Return (X, Y) of the center of cell containing provided text 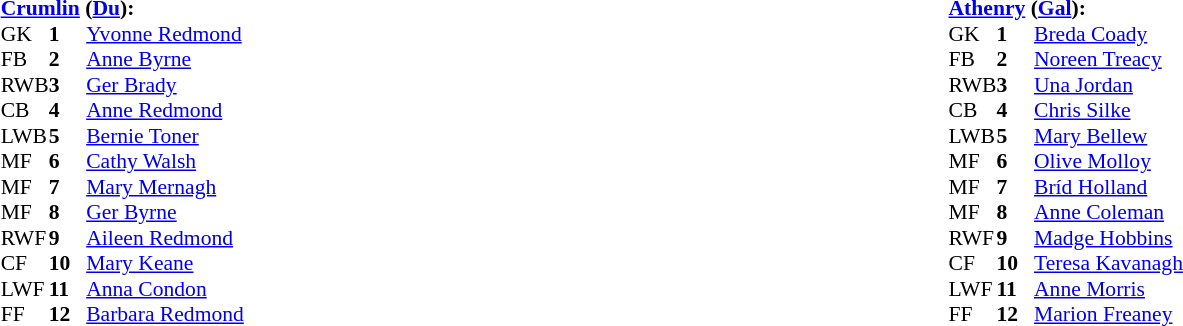
Mary Keane (165, 263)
Yvonne Redmond (165, 34)
Anna Condon (165, 289)
Anne Byrne (165, 59)
Una Jordan (1108, 85)
Aileen Redmond (165, 238)
Madge Hobbins (1108, 238)
Chris Silke (1108, 111)
Ger Brady (165, 85)
Anne Redmond (165, 111)
Bríd Holland (1108, 187)
Mary Bellew (1108, 136)
Olive Molloy (1108, 161)
Breda Coady (1108, 34)
Bernie Toner (165, 136)
Anne Coleman (1108, 213)
Cathy Walsh (165, 161)
Mary Mernagh (165, 187)
Anne Morris (1108, 289)
Teresa Kavanagh (1108, 263)
Noreen Treacy (1108, 59)
Ger Byrne (165, 213)
